Detect which cell encompasses the target text, then output its (x, y) center coordinate. 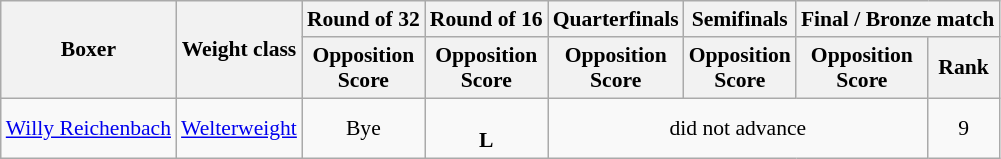
9 (964, 128)
Weight class (239, 50)
L (486, 128)
Final / Bronze match (898, 19)
Round of 16 (486, 19)
Welterweight (239, 128)
Bye (364, 128)
did not advance (738, 128)
Semifinals (740, 19)
Quarterfinals (616, 19)
Round of 32 (364, 19)
Willy Reichenbach (88, 128)
Boxer (88, 50)
Rank (964, 68)
